For the text-containing cell, return its midpoint in [X, Y] coordinate format. 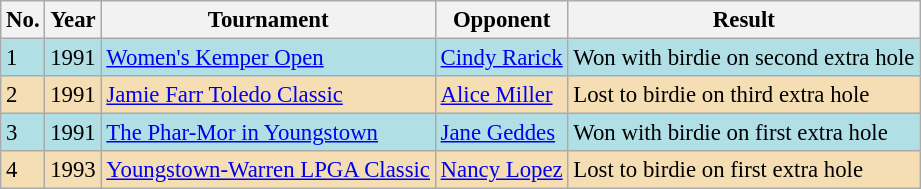
Lost to birdie on third extra hole [744, 95]
4 [23, 170]
Won with birdie on second extra hole [744, 58]
Jamie Farr Toledo Classic [268, 95]
Women's Kemper Open [268, 58]
Jane Geddes [502, 133]
Result [744, 20]
Opponent [502, 20]
Year [73, 20]
Alice Miller [502, 95]
3 [23, 133]
Lost to birdie on first extra hole [744, 170]
Youngstown-Warren LPGA Classic [268, 170]
No. [23, 20]
Nancy Lopez [502, 170]
Tournament [268, 20]
2 [23, 95]
Won with birdie on first extra hole [744, 133]
The Phar-Mor in Youngstown [268, 133]
1 [23, 58]
Cindy Rarick [502, 58]
1993 [73, 170]
